Detect which cell encompasses the target text, then output its [x, y] center coordinate. 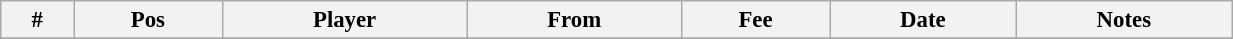
Player [344, 20]
Pos [148, 20]
Notes [1124, 20]
# [38, 20]
Date [923, 20]
Fee [755, 20]
From [574, 20]
